Capture the cell that displays the provided text and extract its (x, y) central coordinate. 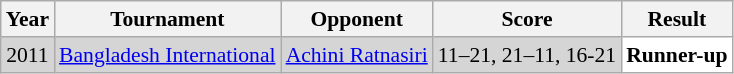
Tournament (168, 19)
Opponent (357, 19)
11–21, 21–11, 16-21 (527, 55)
Result (676, 19)
Achini Ratnasiri (357, 55)
Score (527, 19)
Runner-up (676, 55)
2011 (28, 55)
Bangladesh International (168, 55)
Year (28, 19)
